Pinpoint the cell where the given text exists, returning its (X, Y) midpoint coordinate. 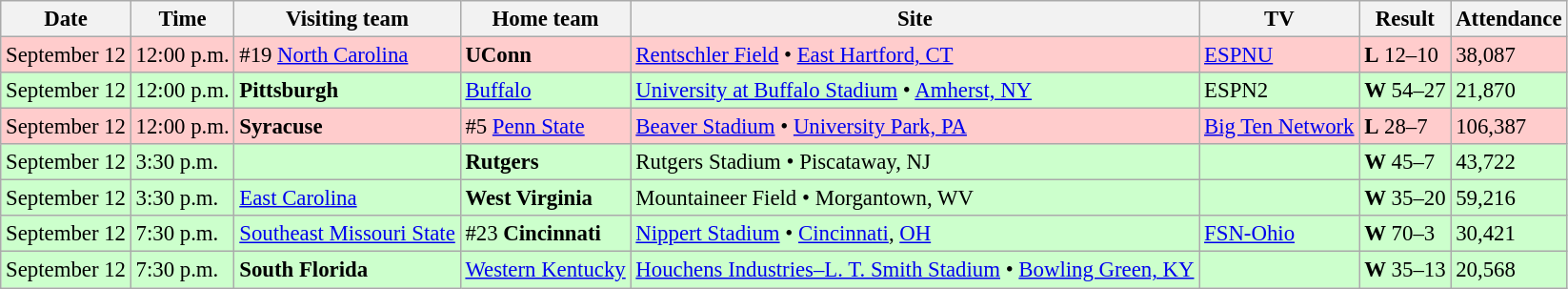
ESPN2 (1279, 91)
59,216 (1509, 198)
Mountaineer Field • Morgantown, WV (915, 198)
W 70–3 (1405, 234)
#19 North Carolina (347, 55)
106,387 (1509, 127)
21,870 (1509, 91)
30,421 (1509, 234)
West Virginia (545, 198)
East Carolina (347, 198)
Rentschler Field • East Hartford, CT (915, 55)
UConn (545, 55)
#23 Cincinnati (545, 234)
#5 Penn State (545, 127)
Attendance (1509, 19)
Time (183, 19)
Result (1405, 19)
Big Ten Network (1279, 127)
Home team (545, 19)
FSN-Ohio (1279, 234)
Buffalo (545, 91)
South Florida (347, 270)
W 54–27 (1405, 91)
Visiting team (347, 19)
W 35–13 (1405, 270)
Date (66, 19)
TV (1279, 19)
L 12–10 (1405, 55)
Site (915, 19)
Syracuse (347, 127)
Rutgers (545, 162)
W 35–20 (1405, 198)
W 45–7 (1405, 162)
Rutgers Stadium • Piscataway, NJ (915, 162)
Southeast Missouri State (347, 234)
ESPNU (1279, 55)
L 28–7 (1405, 127)
Western Kentucky (545, 270)
Houchens Industries–L. T. Smith Stadium • Bowling Green, KY (915, 270)
Pittsburgh (347, 91)
Nippert Stadium • Cincinnati, OH (915, 234)
University at Buffalo Stadium • Amherst, NY (915, 91)
43,722 (1509, 162)
Beaver Stadium • University Park, PA (915, 127)
38,087 (1509, 55)
20,568 (1509, 270)
